Scan for the cell matching the given text and deliver its [x, y] coordinate at center. 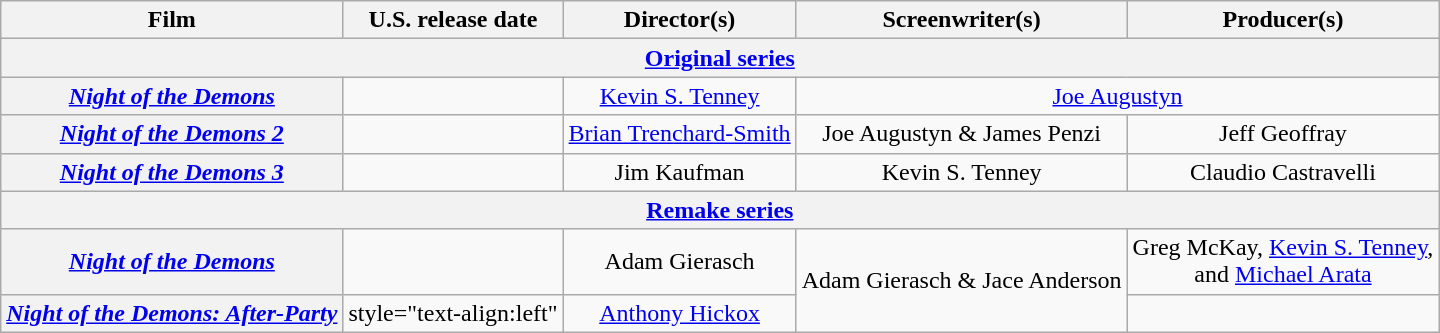
Adam Gierasch & Jace Anderson [962, 280]
Joe Augustyn & James Penzi [962, 134]
style="text-align:left" [453, 313]
Claudio Castravelli [1283, 172]
Remake series [720, 210]
Adam Gierasch [680, 262]
Jeff Geoffray [1283, 134]
Anthony Hickox [680, 313]
Original series [720, 58]
Night of the Demons 2 [172, 134]
Joe Augustyn [1118, 96]
Screenwriter(s) [962, 20]
Director(s) [680, 20]
Night of the Demons: After-Party [172, 313]
U.S. release date [453, 20]
Greg McKay, Kevin S. Tenney,and Michael Arata [1283, 262]
Night of the Demons 3 [172, 172]
Film [172, 20]
Producer(s) [1283, 20]
Brian Trenchard-Smith [680, 134]
Jim Kaufman [680, 172]
